Locate the cell with the specified text and output its [X, Y] center coordinate. 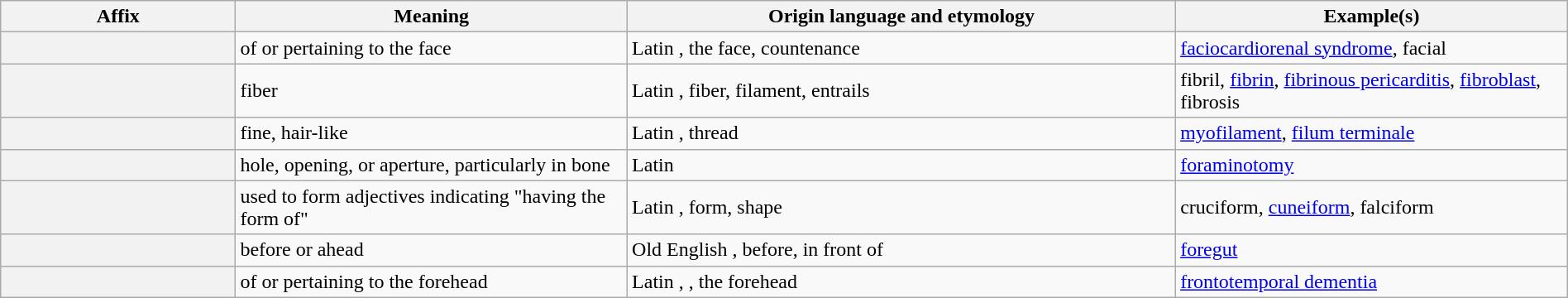
Meaning [432, 17]
Latin , fiber, filament, entrails [901, 91]
fiber [432, 91]
of or pertaining to the face [432, 48]
faciocardiorenal syndrome, facial [1372, 48]
Latin [901, 165]
cruciform, cuneiform, falciform [1372, 207]
of or pertaining to the forehead [432, 281]
Affix [118, 17]
Example(s) [1372, 17]
Latin , form, shape [901, 207]
myofilament, filum terminale [1372, 133]
Latin , the face, countenance [901, 48]
Origin language and etymology [901, 17]
before or ahead [432, 250]
Latin , thread [901, 133]
foregut [1372, 250]
Old English , before, in front of [901, 250]
Latin , , the forehead [901, 281]
hole, opening, or aperture, particularly in bone [432, 165]
foraminotomy [1372, 165]
fine, hair-like [432, 133]
frontotemporal dementia [1372, 281]
used to form adjectives indicating "having the form of" [432, 207]
fibril, fibrin, fibrinous pericarditis, fibroblast, fibrosis [1372, 91]
